Scan for the cell matching the given text and deliver its [X, Y] coordinate at center. 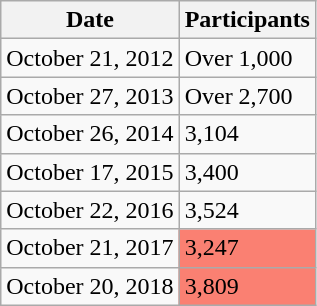
Over 2,700 [247, 96]
3,104 [247, 134]
3,809 [247, 286]
Over 1,000 [247, 58]
3,524 [247, 210]
October 21, 2017 [90, 248]
October 17, 2015 [90, 172]
October 20, 2018 [90, 286]
3,400 [247, 172]
October 22, 2016 [90, 210]
October 21, 2012 [90, 58]
October 27, 2013 [90, 96]
Participants [247, 20]
October 26, 2014 [90, 134]
3,247 [247, 248]
Date [90, 20]
